Find where the given text appears and provide that cell's center as [X, Y] coordinate. 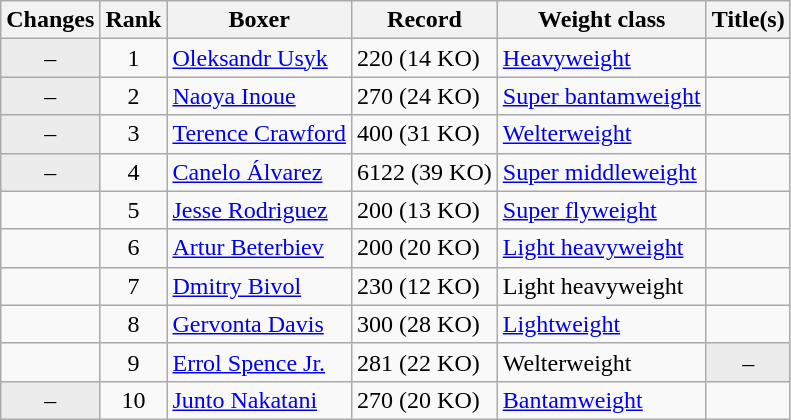
Junto Nakatani [260, 400]
6122 (39 KO) [425, 172]
Super bantamweight [602, 96]
Weight class [602, 20]
Lightweight [602, 324]
1 [134, 58]
Oleksandr Usyk [260, 58]
220 (14 KO) [425, 58]
Heavyweight [602, 58]
Boxer [260, 20]
400 (31 KO) [425, 134]
3 [134, 134]
Changes [50, 20]
Naoya Inoue [260, 96]
5 [134, 210]
281 (22 KO) [425, 362]
Jesse Rodriguez [260, 210]
2 [134, 96]
Dmitry Bivol [260, 286]
Canelo Álvarez [260, 172]
4 [134, 172]
Terence Crawford [260, 134]
9 [134, 362]
Bantamweight [602, 400]
270 (24 KO) [425, 96]
Artur Beterbiev [260, 248]
200 (20 KO) [425, 248]
Super middleweight [602, 172]
10 [134, 400]
Rank [134, 20]
230 (12 KO) [425, 286]
6 [134, 248]
Record [425, 20]
300 (28 KO) [425, 324]
270 (20 KO) [425, 400]
Errol Spence Jr. [260, 362]
7 [134, 286]
Gervonta Davis [260, 324]
Title(s) [748, 20]
200 (13 KO) [425, 210]
8 [134, 324]
Super flyweight [602, 210]
